Provide the (x, y) coordinate of the cell's center where the given text is located.  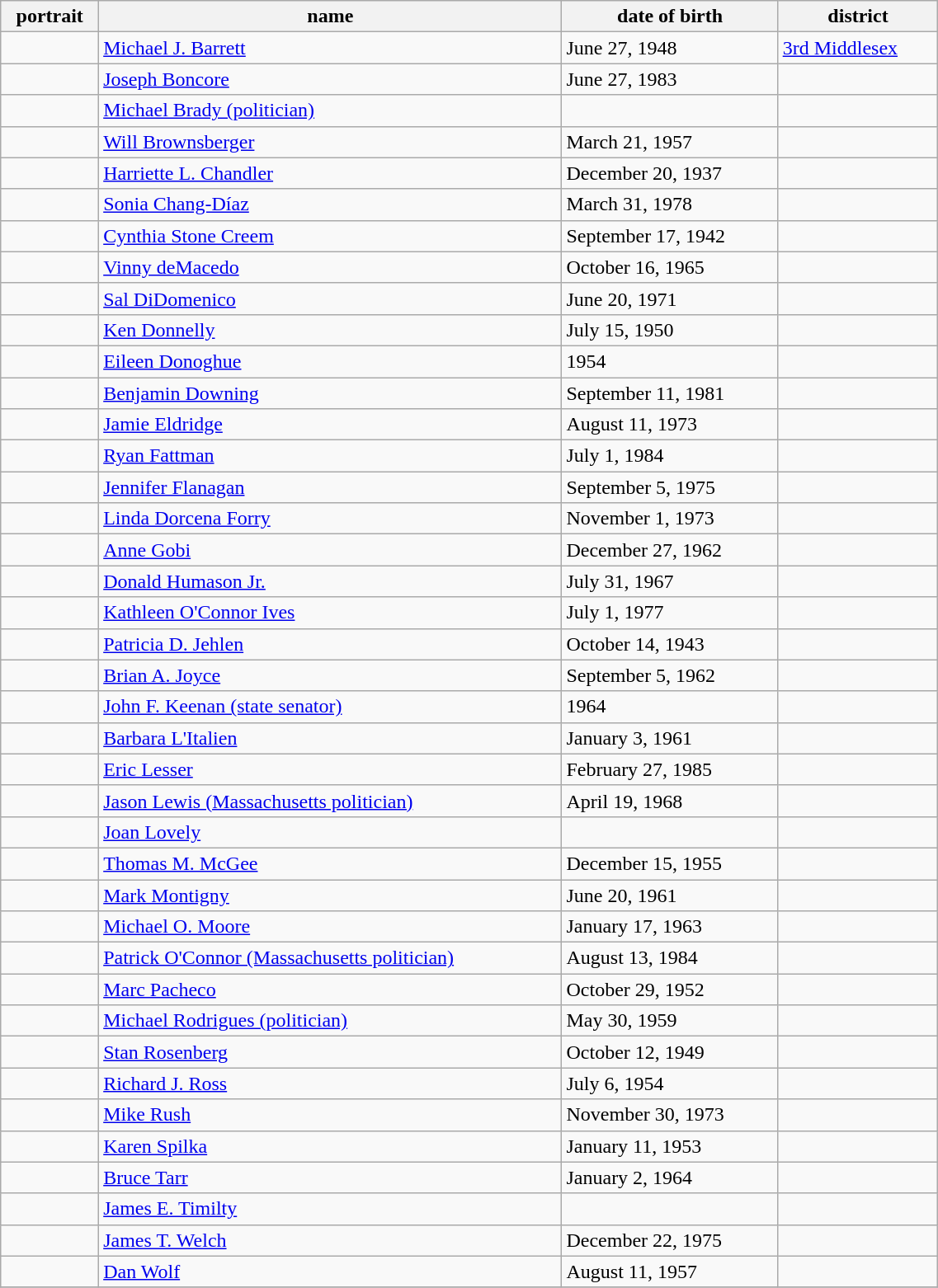
Richard J. Ross (330, 1084)
Linda Dorcena Forry (330, 519)
July 31, 1967 (670, 581)
John F. Keenan (state senator) (330, 707)
Michael Brady (politician) (330, 110)
Cynthia Stone Creem (330, 236)
Karen Spilka (330, 1146)
Mark Montigny (330, 895)
Mike Rush (330, 1115)
Jason Lewis (Massachusetts politician) (330, 801)
Anne Gobi (330, 550)
June 27, 1948 (670, 48)
May 30, 1959 (670, 1021)
name (330, 16)
Thomas M. McGee (330, 863)
October 16, 1965 (670, 267)
Benjamin Downing (330, 393)
Kathleen O'Connor Ives (330, 613)
Eric Lesser (330, 769)
September 17, 1942 (670, 236)
Michael Rodrigues (politician) (330, 1021)
June 27, 1983 (670, 79)
Bruce Tarr (330, 1178)
Will Brownsberger (330, 142)
Eileen Donoghue (330, 361)
district (858, 16)
October 29, 1952 (670, 990)
November 1, 1973 (670, 519)
December 27, 1962 (670, 550)
Brian A. Joyce (330, 675)
Ryan Fattman (330, 456)
3rd Middlesex (858, 48)
July 6, 1954 (670, 1084)
March 21, 1957 (670, 142)
Dan Wolf (330, 1272)
July 1, 1984 (670, 456)
1964 (670, 707)
July 1, 1977 (670, 613)
date of birth (670, 16)
Marc Pacheco (330, 990)
September 5, 1962 (670, 675)
August 11, 1973 (670, 425)
Donald Humason Jr. (330, 581)
James T. Welch (330, 1240)
December 15, 1955 (670, 863)
Michael J. Barrett (330, 48)
Stan Rosenberg (330, 1052)
Harriette L. Chandler (330, 173)
December 20, 1937 (670, 173)
August 11, 1957 (670, 1272)
Joseph Boncore (330, 79)
March 31, 1978 (670, 204)
Sal DiDomenico (330, 298)
January 17, 1963 (670, 927)
February 27, 1985 (670, 769)
Joan Lovely (330, 832)
October 12, 1949 (670, 1052)
July 15, 1950 (670, 330)
June 20, 1961 (670, 895)
December 22, 1975 (670, 1240)
April 19, 1968 (670, 801)
September 5, 1975 (670, 487)
Jennifer Flanagan (330, 487)
1954 (670, 361)
Patrick O'Connor (Massachusetts politician) (330, 958)
August 13, 1984 (670, 958)
Michael O. Moore (330, 927)
Patricia D. Jehlen (330, 644)
September 11, 1981 (670, 393)
Jamie Eldridge (330, 425)
Ken Donnelly (330, 330)
November 30, 1973 (670, 1115)
January 3, 1961 (670, 738)
Barbara L'Italien (330, 738)
Vinny deMacedo (330, 267)
June 20, 1971 (670, 298)
January 2, 1964 (670, 1178)
James E. Timilty (330, 1209)
January 11, 1953 (670, 1146)
Sonia Chang-Díaz (330, 204)
portrait (49, 16)
October 14, 1943 (670, 644)
